Detect which cell encompasses the target text, then output its (X, Y) center coordinate. 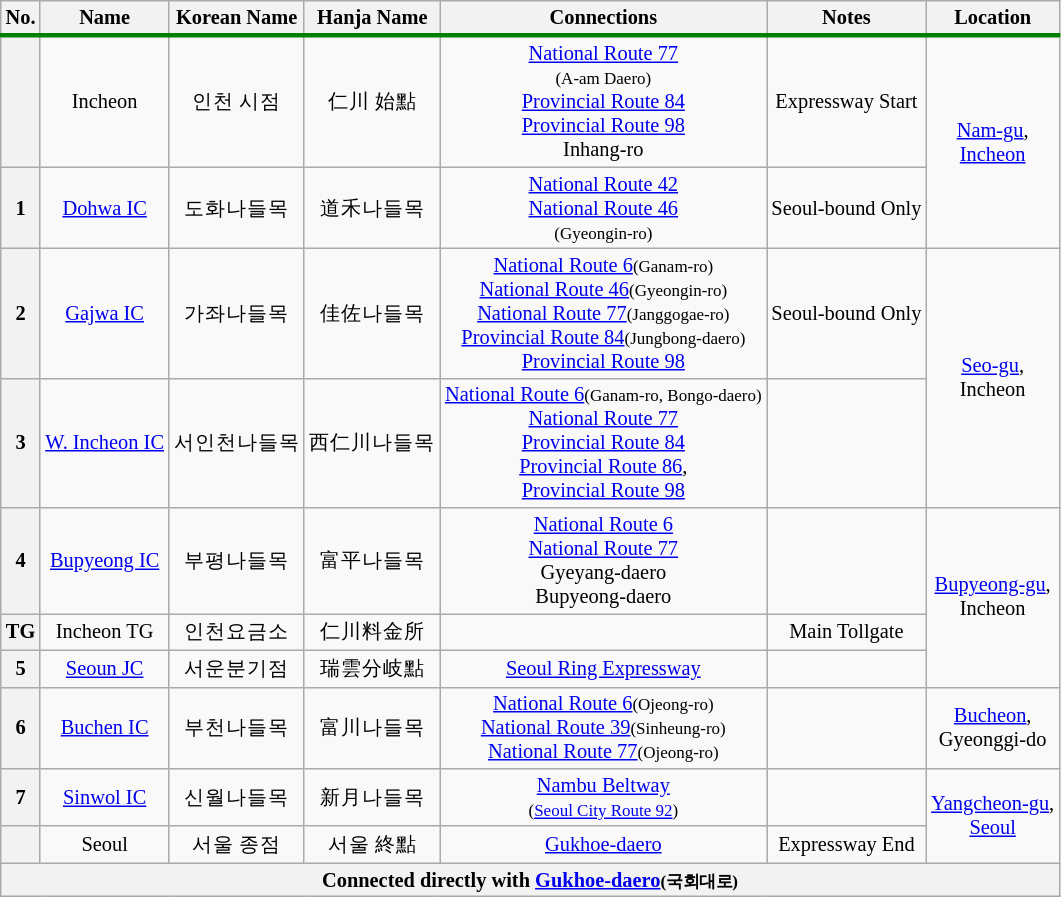
부평나들목 (237, 561)
西仁川나들목 (372, 443)
Location (992, 18)
新月나들목 (372, 797)
National Route 6(Ganam-ro) National Route 46(Gyeongin-ro) National Route 77(Janggogae-ro)Provincial Route 84(Jungbong-daero)Provincial Route 98 (603, 313)
서울 終點 (372, 844)
Expressway End (847, 844)
가좌나들목 (237, 313)
Incheon (104, 102)
신월나들목 (237, 797)
Gukhoe-daero (603, 844)
Bupyeong IC (104, 561)
서운분기점 (237, 668)
인천요금소 (237, 632)
Seoun JC (104, 668)
Name (104, 18)
Nam-gu,Incheon (992, 142)
Hanja Name (372, 18)
3 (21, 443)
Bucheon,Gyeonggi-do (992, 728)
부천나들목 (237, 728)
서울 종점 (237, 844)
National Route 42 National Route 46(Gyeongin-ro) (603, 208)
Seoul Ring Expressway (603, 668)
Buchen IC (104, 728)
Nambu Beltway(Seoul City Route 92) (603, 797)
Seo-gu,Incheon (992, 378)
Dohwa IC (104, 208)
Sinwol IC (104, 797)
Korean Name (237, 18)
Yangcheon-gu,Seoul (992, 815)
4 (21, 561)
Incheon TG (104, 632)
National Route 6 National Route 77Gyeyang-daeroBupyeong-daero (603, 561)
5 (21, 668)
富川나들목 (372, 728)
서인천나들목 (237, 443)
TG (21, 632)
Gajwa IC (104, 313)
瑞雲分岐點 (372, 668)
Connections (603, 18)
1 (21, 208)
W. Incheon IC (104, 443)
Bupyeong-gu,Incheon (992, 598)
No. (21, 18)
7 (21, 797)
인천 시점 (237, 102)
6 (21, 728)
道禾나들목 (372, 208)
2 (21, 313)
도화나들목 (237, 208)
National Route 6(Ganam-ro, Bongo-daero) National Route 77Provincial Route 84Provincial Route 86,Provincial Route 98 (603, 443)
仁川料金所 (372, 632)
National Route 6(Ojeong-ro) National Route 39(Sinheung-ro) National Route 77(Ojeong-ro) (603, 728)
富平나들목 (372, 561)
Notes (847, 18)
Main Tollgate (847, 632)
Connected directly with Gukhoe-daero(국회대로) (530, 880)
National Route 77(A-am Daero)Provincial Route 84Provincial Route 98Inhang-ro (603, 102)
佳佐나들목 (372, 313)
Expressway Start (847, 102)
Seoul (104, 844)
仁川 始點 (372, 102)
